Scan for the cell matching the given text and deliver its (x, y) coordinate at center. 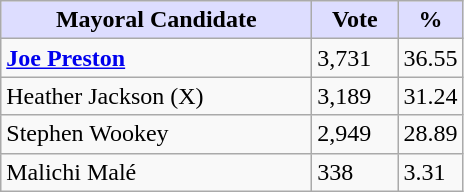
28.89 (430, 134)
% (430, 20)
3,731 (355, 58)
Malichi Malé (156, 172)
3.31 (430, 172)
36.55 (430, 58)
2,949 (355, 134)
Heather Jackson (X) (156, 96)
338 (355, 172)
Stephen Wookey (156, 134)
3,189 (355, 96)
Joe Preston (156, 58)
31.24 (430, 96)
Vote (355, 20)
Mayoral Candidate (156, 20)
